Extract the (X, Y) coordinate from the center of the cell holding the provided text.  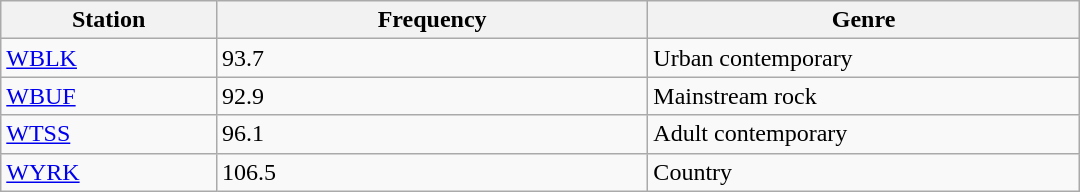
Urban contemporary (864, 58)
96.1 (432, 134)
93.7 (432, 58)
Station (109, 20)
Genre (864, 20)
WBLK (109, 58)
Country (864, 172)
106.5 (432, 172)
Frequency (432, 20)
WBUF (109, 96)
Mainstream rock (864, 96)
WYRK (109, 172)
Adult contemporary (864, 134)
WTSS (109, 134)
92.9 (432, 96)
